Identify which cell holds the provided text, then report its [X, Y] central coordinate. 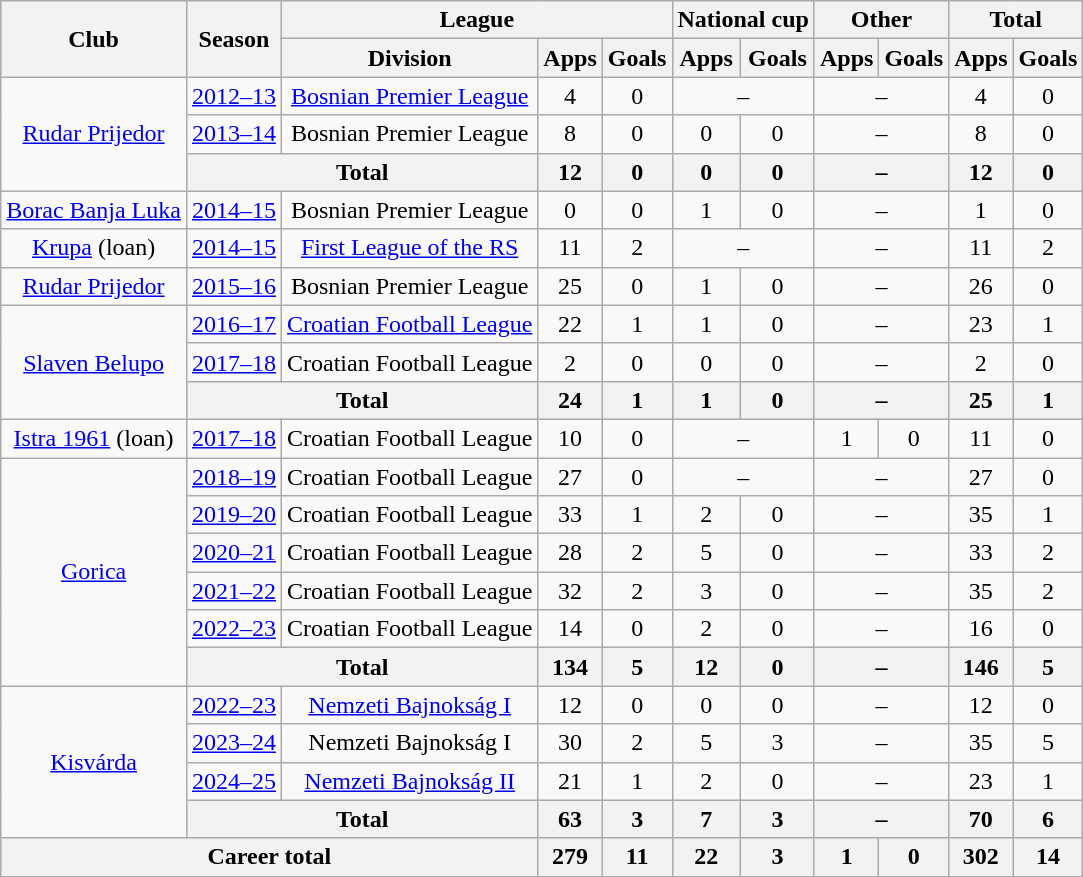
7 [706, 819]
Borac Banja Luka [94, 210]
2020–21 [234, 553]
146 [981, 667]
24 [570, 400]
Division [409, 58]
Istra 1961 (loan) [94, 438]
Gorica [94, 572]
30 [570, 743]
2012–13 [234, 96]
134 [570, 667]
6 [1048, 819]
2018–19 [234, 477]
Krupa (loan) [94, 248]
Season [234, 39]
279 [570, 857]
Career total [270, 857]
16 [981, 629]
26 [981, 286]
63 [570, 819]
Club [94, 39]
70 [981, 819]
2023–24 [234, 743]
10 [570, 438]
2015–16 [234, 286]
2016–17 [234, 324]
League [476, 20]
32 [570, 591]
Other [881, 20]
Nemzeti Bajnokság II [409, 781]
2019–20 [234, 515]
National cup [743, 20]
Slaven Belupo [94, 362]
First League of the RS [409, 248]
2021–22 [234, 591]
2024–25 [234, 781]
Kisvárda [94, 762]
2013–14 [234, 134]
21 [570, 781]
302 [981, 857]
28 [570, 553]
